Return the [x, y] coordinate for the center point of the cell that contains the specified text.  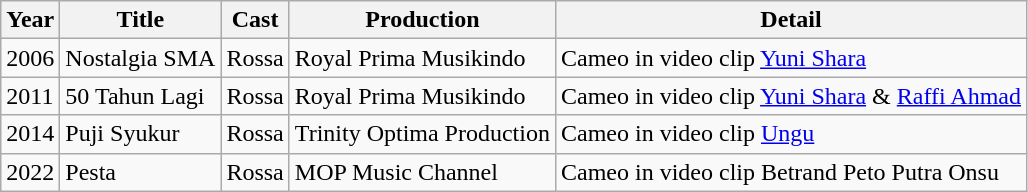
Cameo in video clip Ungu [790, 134]
Cameo in video clip Yuni Shara & Raffi Ahmad [790, 96]
Nostalgia SMA [140, 58]
2006 [30, 58]
MOP Music Channel [422, 172]
Cameo in video clip Yuni Shara [790, 58]
Puji Syukur [140, 134]
Trinity Optima Production [422, 134]
Production [422, 20]
Cast [255, 20]
Cameo in video clip Betrand Peto Putra Onsu [790, 172]
Title [140, 20]
50 Tahun Lagi [140, 96]
2014 [30, 134]
Pesta [140, 172]
2022 [30, 172]
Detail [790, 20]
Year [30, 20]
2011 [30, 96]
